Determine the [X, Y] coordinate at the center of the cell enclosing the given text.  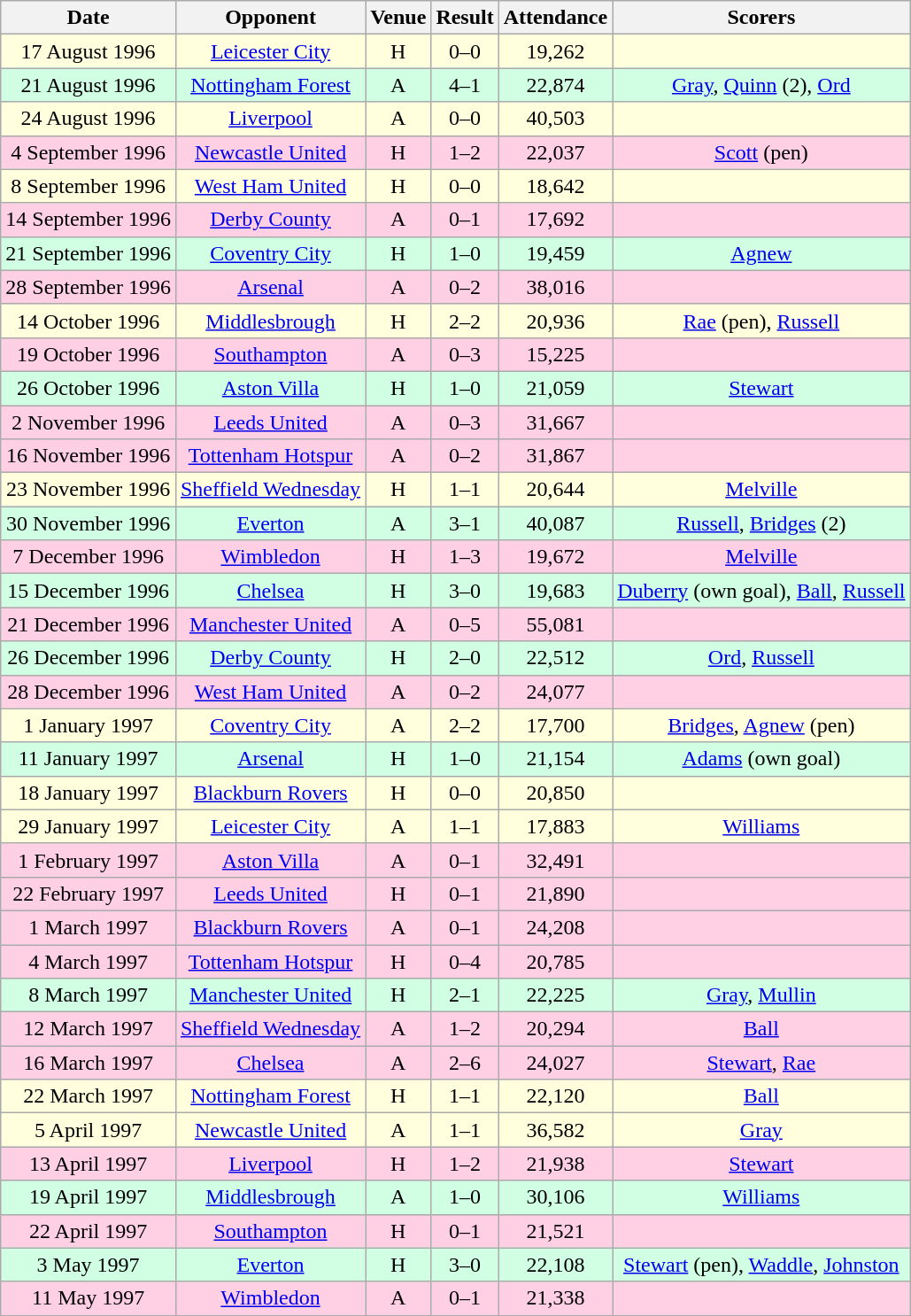
32,491 [555, 860]
22,225 [555, 995]
23 November 1996 [89, 490]
1 February 1997 [89, 860]
Opponent [270, 18]
18,642 [555, 186]
18 January 1997 [89, 793]
2–0 [465, 658]
14 September 1996 [89, 220]
21,938 [555, 1164]
Stewart (pen), Waddle, Johnston [761, 1265]
21,521 [555, 1231]
8 March 1997 [89, 995]
31,667 [555, 422]
22,037 [555, 152]
24,027 [555, 1063]
Stewart, Rae [761, 1063]
15,225 [555, 354]
Venue [398, 18]
16 November 1996 [89, 456]
4 September 1996 [89, 152]
Rae (pen), Russell [761, 321]
Adams (own goal) [761, 759]
22,874 [555, 85]
19 April 1997 [89, 1197]
31,867 [555, 456]
19,672 [555, 557]
Result [465, 18]
Gray [761, 1130]
40,087 [555, 523]
22,512 [555, 658]
26 December 1996 [89, 658]
Ord, Russell [761, 658]
0–4 [465, 961]
0–5 [465, 624]
Gray, Mullin [761, 995]
3 May 1997 [89, 1265]
21 August 1996 [89, 85]
24,208 [555, 927]
4–1 [465, 85]
21,154 [555, 759]
21,338 [555, 1298]
Scorers [761, 18]
20,294 [555, 1029]
29 January 1997 [89, 826]
22 February 1997 [89, 894]
21 December 1996 [89, 624]
Russell, Bridges (2) [761, 523]
2–6 [465, 1063]
20,850 [555, 793]
19,683 [555, 591]
2 November 1996 [89, 422]
30 November 1996 [89, 523]
21 September 1996 [89, 253]
20,936 [555, 321]
1 March 1997 [89, 927]
17 August 1996 [89, 51]
19,262 [555, 51]
Bridges, Agnew (pen) [761, 725]
22 March 1997 [89, 1096]
55,081 [555, 624]
28 December 1996 [89, 692]
Duberry (own goal), Ball, Russell [761, 591]
15 December 1996 [89, 591]
1–3 [465, 557]
21,890 [555, 894]
14 October 1996 [89, 321]
1 January 1997 [89, 725]
Agnew [761, 253]
22,120 [555, 1096]
16 March 1997 [89, 1063]
12 March 1997 [89, 1029]
22 April 1997 [89, 1231]
13 April 1997 [89, 1164]
Attendance [555, 18]
2–1 [465, 995]
7 December 1996 [89, 557]
5 April 1997 [89, 1130]
26 October 1996 [89, 388]
17,700 [555, 725]
19 October 1996 [89, 354]
17,692 [555, 220]
24 August 1996 [89, 119]
Gray, Quinn (2), Ord [761, 85]
30,106 [555, 1197]
38,016 [555, 287]
40,503 [555, 119]
11 January 1997 [89, 759]
22,108 [555, 1265]
28 September 1996 [89, 287]
24,077 [555, 692]
3–1 [465, 523]
11 May 1997 [89, 1298]
21,059 [555, 388]
20,785 [555, 961]
20,644 [555, 490]
17,883 [555, 826]
8 September 1996 [89, 186]
36,582 [555, 1130]
Scott (pen) [761, 152]
19,459 [555, 253]
4 March 1997 [89, 961]
Date [89, 18]
